Find where the given text appears and provide that cell's center as (x, y) coordinate. 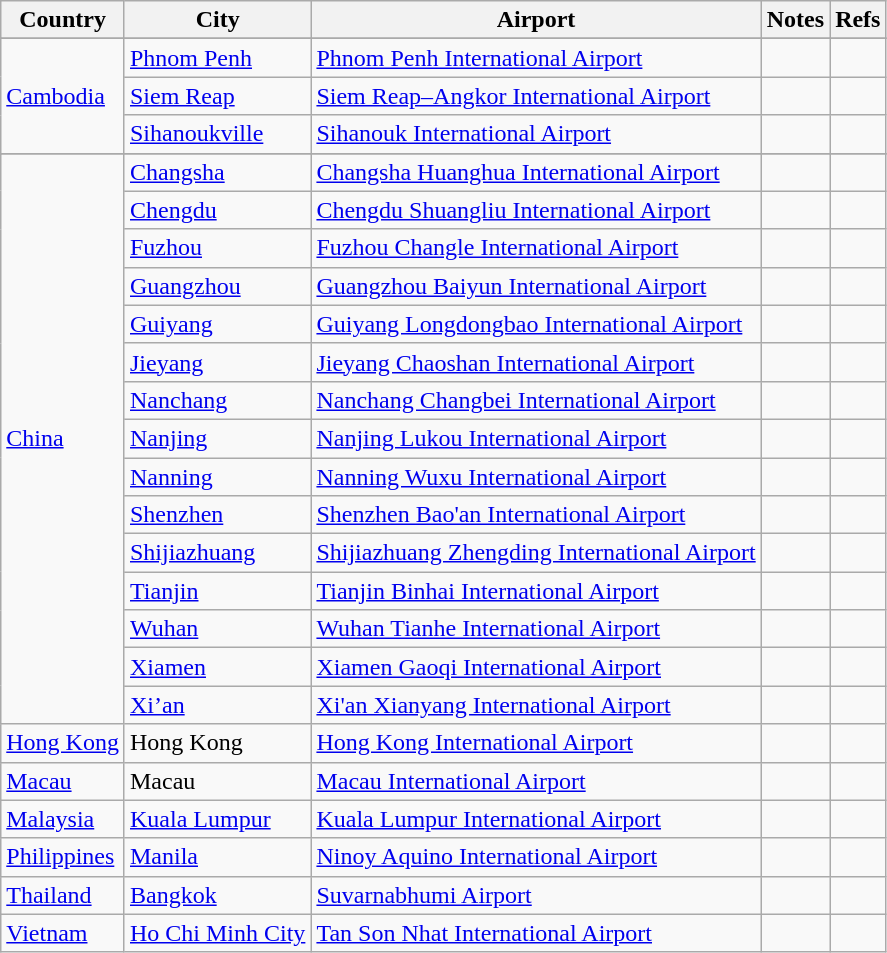
Ho Chi Minh City (217, 933)
Tan Son Nhat International Airport (536, 933)
Phnom Penh International Airport (536, 58)
Jieyang (217, 362)
Chengdu Shuangliu International Airport (536, 210)
China (63, 438)
Bangkok (217, 895)
Tianjin (217, 591)
Shenzhen Bao'an International Airport (536, 515)
Malaysia (63, 819)
Airport (536, 20)
Suvarnabhumi Airport (536, 895)
Jieyang Chaoshan International Airport (536, 362)
Kuala Lumpur International Airport (536, 819)
City (217, 20)
Notes (795, 20)
Changsha (217, 172)
Shenzhen (217, 515)
Guiyang (217, 324)
Xiamen Gaoqi International Airport (536, 667)
Fuzhou (217, 248)
Wuhan Tianhe International Airport (536, 629)
Siem Reap–Angkor International Airport (536, 96)
Nanchang (217, 400)
Chengdu (217, 210)
Phnom Penh (217, 58)
Xi’an (217, 705)
Manila (217, 857)
Shijiazhuang Zhengding International Airport (536, 553)
Guangzhou (217, 286)
Changsha Huanghua International Airport (536, 172)
Country (63, 20)
Nanchang Changbei International Airport (536, 400)
Hong Kong International Airport (536, 743)
Xi'an Xianyang International Airport (536, 705)
Cambodia (63, 96)
Guangzhou Baiyun International Airport (536, 286)
Refs (858, 20)
Siem Reap (217, 96)
Sihanouk International Airport (536, 134)
Thailand (63, 895)
Nanning Wuxu International Airport (536, 477)
Xiamen (217, 667)
Kuala Lumpur (217, 819)
Shijiazhuang (217, 553)
Nanjing (217, 438)
Ninoy Aquino International Airport (536, 857)
Tianjin Binhai International Airport (536, 591)
Sihanoukville (217, 134)
Vietnam (63, 933)
Nanning (217, 477)
Wuhan (217, 629)
Philippines (63, 857)
Guiyang Longdongbao International Airport (536, 324)
Macau International Airport (536, 781)
Nanjing Lukou International Airport (536, 438)
Fuzhou Changle International Airport (536, 248)
